Search for the cell housing the specified text and yield its (x, y) center coordinate. 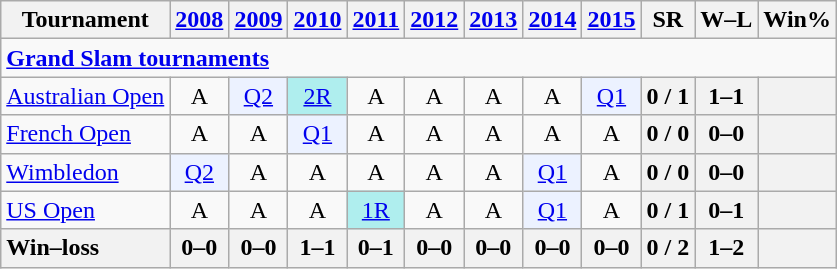
2012 (434, 20)
2011 (376, 20)
1R (376, 210)
US Open (86, 210)
0 / 2 (668, 248)
Wimbledon (86, 172)
Win% (798, 20)
2R (318, 96)
2013 (494, 20)
French Open (86, 134)
2008 (200, 20)
2014 (552, 20)
Tournament (86, 20)
Win–loss (86, 248)
2009 (258, 20)
SR (668, 20)
2010 (318, 20)
Grand Slam tournaments (419, 58)
1–2 (726, 248)
2015 (612, 20)
Australian Open (86, 96)
W–L (726, 20)
